Locate the cell with the specified text and output its (x, y) center coordinate. 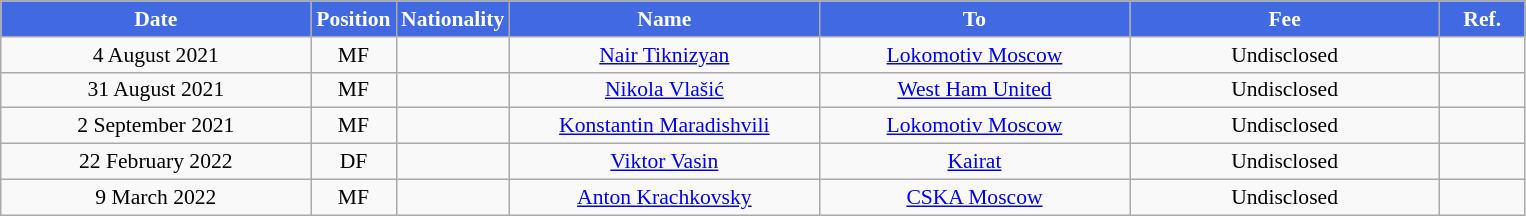
West Ham United (974, 90)
9 March 2022 (156, 197)
CSKA Moscow (974, 197)
Nationality (452, 19)
Ref. (1482, 19)
To (974, 19)
22 February 2022 (156, 162)
Viktor Vasin (664, 162)
Konstantin Maradishvili (664, 126)
Date (156, 19)
Fee (1285, 19)
Name (664, 19)
4 August 2021 (156, 55)
2 September 2021 (156, 126)
Anton Krachkovsky (664, 197)
Position (354, 19)
DF (354, 162)
Kairat (974, 162)
Nikola Vlašić (664, 90)
31 August 2021 (156, 90)
Nair Tiknizyan (664, 55)
